Return (X, Y) of the center of cell containing provided text 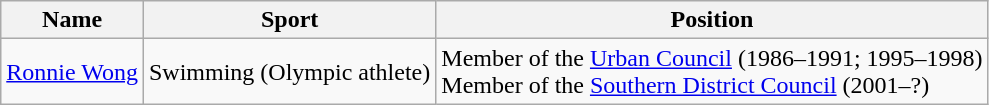
Member of the Urban Council (1986–1991; 1995–1998)Member of the Southern District Council (2001–?) (712, 72)
Swimming (Olympic athlete) (289, 72)
Position (712, 20)
Sport (289, 20)
Ronnie Wong (72, 72)
Name (72, 20)
